Scan for the cell matching the given text and deliver its (X, Y) coordinate at center. 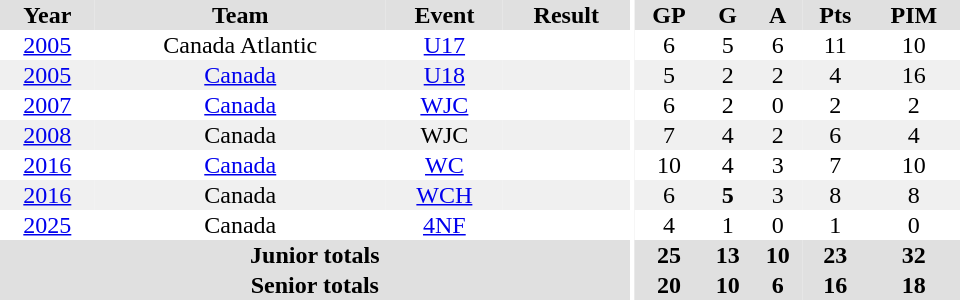
WC (444, 165)
PIM (914, 15)
4NF (444, 225)
Event (444, 15)
Team (240, 15)
32 (914, 255)
G (728, 15)
Pts (836, 15)
Junior totals (315, 255)
GP (668, 15)
Year (48, 15)
Canada Atlantic (240, 45)
Result (566, 15)
Senior totals (315, 285)
WCH (444, 195)
13 (728, 255)
U17 (444, 45)
A (778, 15)
2007 (48, 105)
18 (914, 285)
2025 (48, 225)
20 (668, 285)
11 (836, 45)
25 (668, 255)
2008 (48, 135)
U18 (444, 75)
23 (836, 255)
